Pinpoint the cell where the given text exists, returning its (x, y) midpoint coordinate. 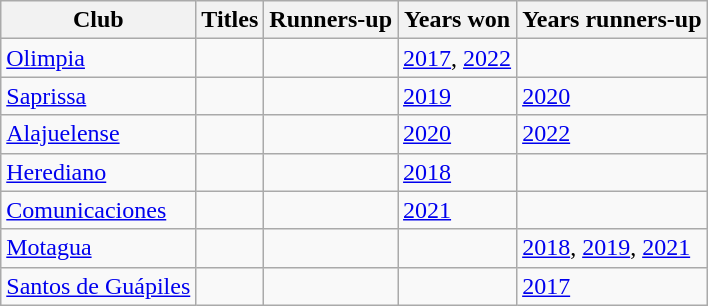
2021 (458, 210)
Saprissa (98, 96)
Alajuelense (98, 134)
Club (98, 20)
Years won (458, 20)
2017 (612, 286)
2017, 2022 (458, 58)
Years runners-up (612, 20)
Titles (230, 20)
Santos de Guápiles (98, 286)
2022 (612, 134)
Herediano (98, 172)
Olimpia (98, 58)
2018 (458, 172)
Motagua (98, 248)
2018, 2019, 2021 (612, 248)
Comunicaciones (98, 210)
Runners-up (331, 20)
2019 (458, 96)
